Return the [X, Y] coordinate for the center point of the cell that contains the specified text.  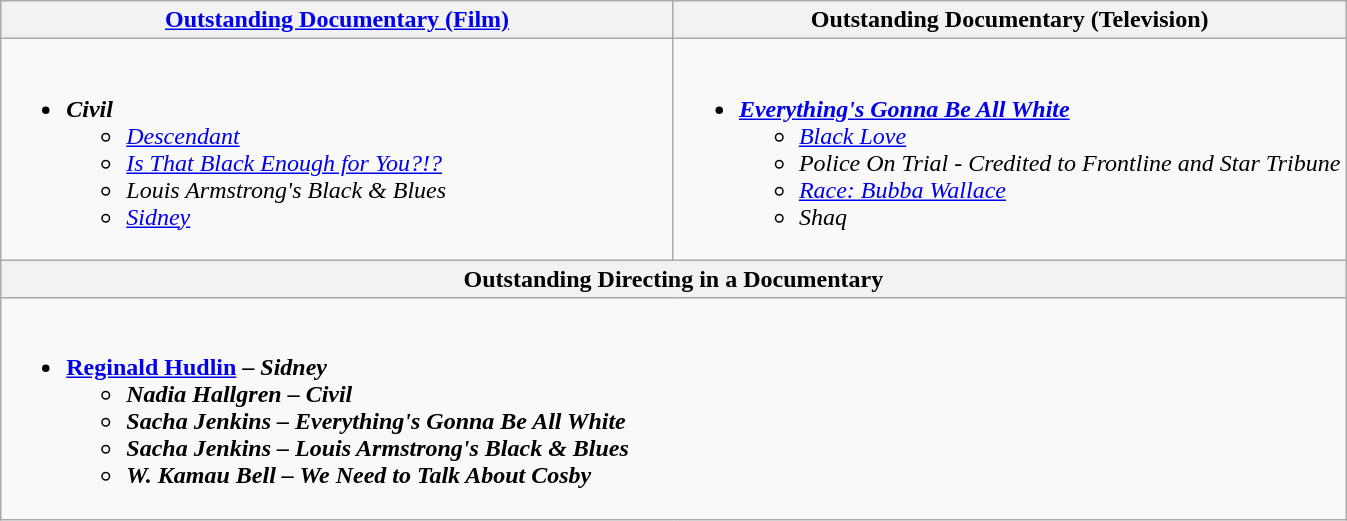
Outstanding Documentary (Film) [338, 20]
CivilDescendantIs That Black Enough for You?!?Louis Armstrong's Black & BluesSidney [338, 150]
Outstanding Documentary (Television) [1010, 20]
Outstanding Directing in a Documentary [674, 279]
Everything's Gonna Be All WhiteBlack LovePolice On Trial - Credited to Frontline and Star TribuneRace: Bubba WallaceShaq [1010, 150]
